Output the [X, Y] coordinate of the center of the cell containing the given text.  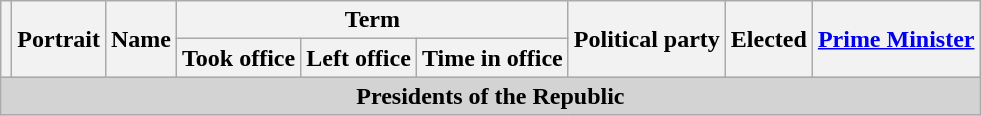
Portrait [59, 39]
Name [140, 39]
Prime Minister [896, 39]
Presidents of the Republic [490, 96]
Left office [359, 58]
Elected [768, 39]
Time in office [492, 58]
Took office [239, 58]
Term [373, 20]
Political party [646, 39]
